Detect which cell encompasses the target text, then output its (x, y) center coordinate. 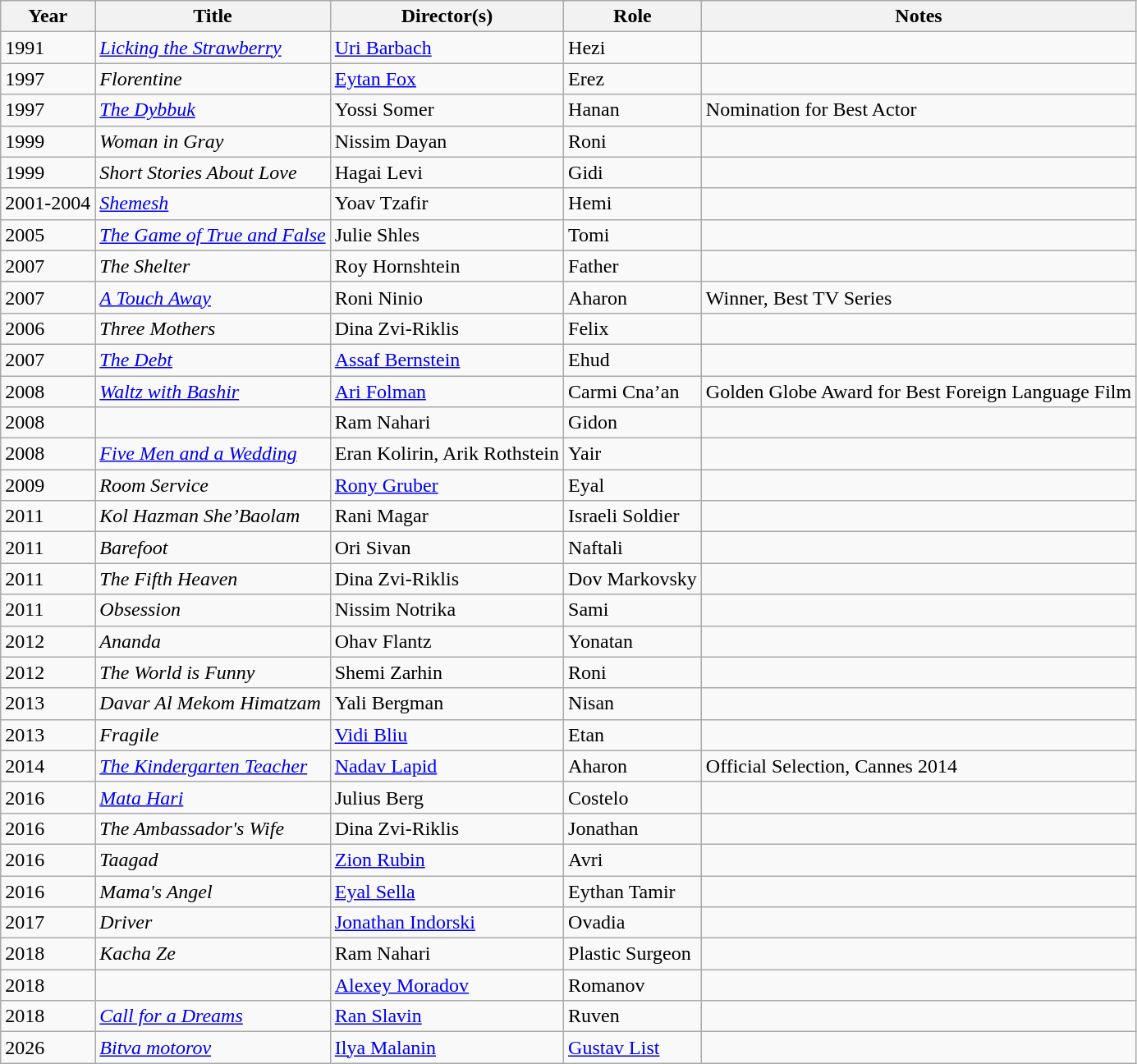
Ran Slavin (447, 1016)
Waltz with Bashir (213, 392)
Role (633, 16)
The Ambassador's Wife (213, 828)
Gidi (633, 172)
1991 (48, 48)
Nomination for Best Actor (918, 110)
Eyal (633, 485)
Fragile (213, 735)
Kacha Ze (213, 954)
Driver (213, 923)
Nissim Dayan (447, 141)
Avri (633, 860)
Ohav Flantz (447, 641)
Dov Markovsky (633, 579)
Mama's Angel (213, 891)
Eran Kolirin, Arik Rothstein (447, 454)
2017 (48, 923)
Sami (633, 610)
Hanan (633, 110)
Year (48, 16)
Room Service (213, 485)
2026 (48, 1048)
Ovadia (633, 923)
Yair (633, 454)
Davar Al Mekom Himatzam (213, 704)
Roni Ninio (447, 297)
Notes (918, 16)
Yonatan (633, 641)
Ananda (213, 641)
Title (213, 16)
Eyal Sella (447, 891)
Mata Hari (213, 797)
Ruven (633, 1016)
Call for a Dreams (213, 1016)
Vidi Bliu (447, 735)
The Fifth Heaven (213, 579)
2001-2004 (48, 204)
Licking the Strawberry (213, 48)
Plastic Surgeon (633, 954)
The Debt (213, 360)
Yoav Tzafir (447, 204)
The Kindergarten Teacher (213, 766)
Florentine (213, 79)
2005 (48, 235)
Julie Shles (447, 235)
Nisan (633, 704)
Short Stories About Love (213, 172)
Ori Sivan (447, 548)
The Game of True and False (213, 235)
Barefoot (213, 548)
Ilya Malanin (447, 1048)
Costelo (633, 797)
Hezi (633, 48)
Obsession (213, 610)
Tomi (633, 235)
Nissim Notrika (447, 610)
Felix (633, 328)
Jonathan (633, 828)
A Touch Away (213, 297)
Uri Barbach (447, 48)
The Dybbuk (213, 110)
Five Men and a Wedding (213, 454)
Etan (633, 735)
Julius Berg (447, 797)
Zion Rubin (447, 860)
Bitva motorov (213, 1048)
Israeli Soldier (633, 516)
Romanov (633, 985)
Winner, Best TV Series (918, 297)
Hemi (633, 204)
Eytan Fox (447, 79)
Assaf Bernstein (447, 360)
The World is Funny (213, 672)
Gidon (633, 423)
Carmi Cna’an (633, 392)
Roy Hornshtein (447, 266)
Shemesh (213, 204)
2009 (48, 485)
Nadav Lapid (447, 766)
Father (633, 266)
Rony Gruber (447, 485)
Naftali (633, 548)
Jonathan Indorski (447, 923)
Ehud (633, 360)
Official Selection, Cannes 2014 (918, 766)
Taagad (213, 860)
Director(s) (447, 16)
2006 (48, 328)
Eythan Tamir (633, 891)
Yali Bergman (447, 704)
Shemi Zarhin (447, 672)
Woman in Gray (213, 141)
Alexey Moradov (447, 985)
2014 (48, 766)
Rani Magar (447, 516)
Golden Globe Award for Best Foreign Language Film (918, 392)
Three Mothers (213, 328)
The Shelter (213, 266)
Erez (633, 79)
Hagai Levi (447, 172)
Yossi Somer (447, 110)
Kol Hazman She’Baolam (213, 516)
Ari Folman (447, 392)
Gustav List (633, 1048)
